Extract the (x, y) coordinate from the center of the cell holding the provided text.  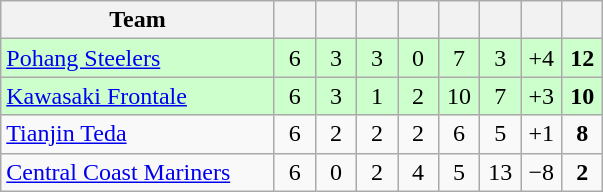
+1 (542, 134)
Team (138, 20)
Tianjin Teda (138, 134)
12 (582, 58)
1 (376, 96)
4 (418, 172)
Kawasaki Frontale (138, 96)
8 (582, 134)
+4 (542, 58)
Pohang Steelers (138, 58)
Central Coast Mariners (138, 172)
−8 (542, 172)
+3 (542, 96)
13 (500, 172)
